Locate the cell with the specified text and output its (x, y) center coordinate. 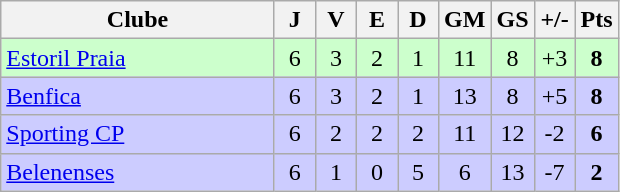
GS (512, 20)
Sporting CP (138, 134)
Benfica (138, 96)
5 (418, 172)
-2 (554, 134)
J (294, 20)
+/- (554, 20)
E (376, 20)
-7 (554, 172)
D (418, 20)
+3 (554, 58)
GM (465, 20)
Belenenses (138, 172)
0 (376, 172)
V (336, 20)
Estoril Praia (138, 58)
Pts (596, 20)
12 (512, 134)
Clube (138, 20)
+5 (554, 96)
